Determine the (X, Y) coordinate at the center of the cell enclosing the given text.  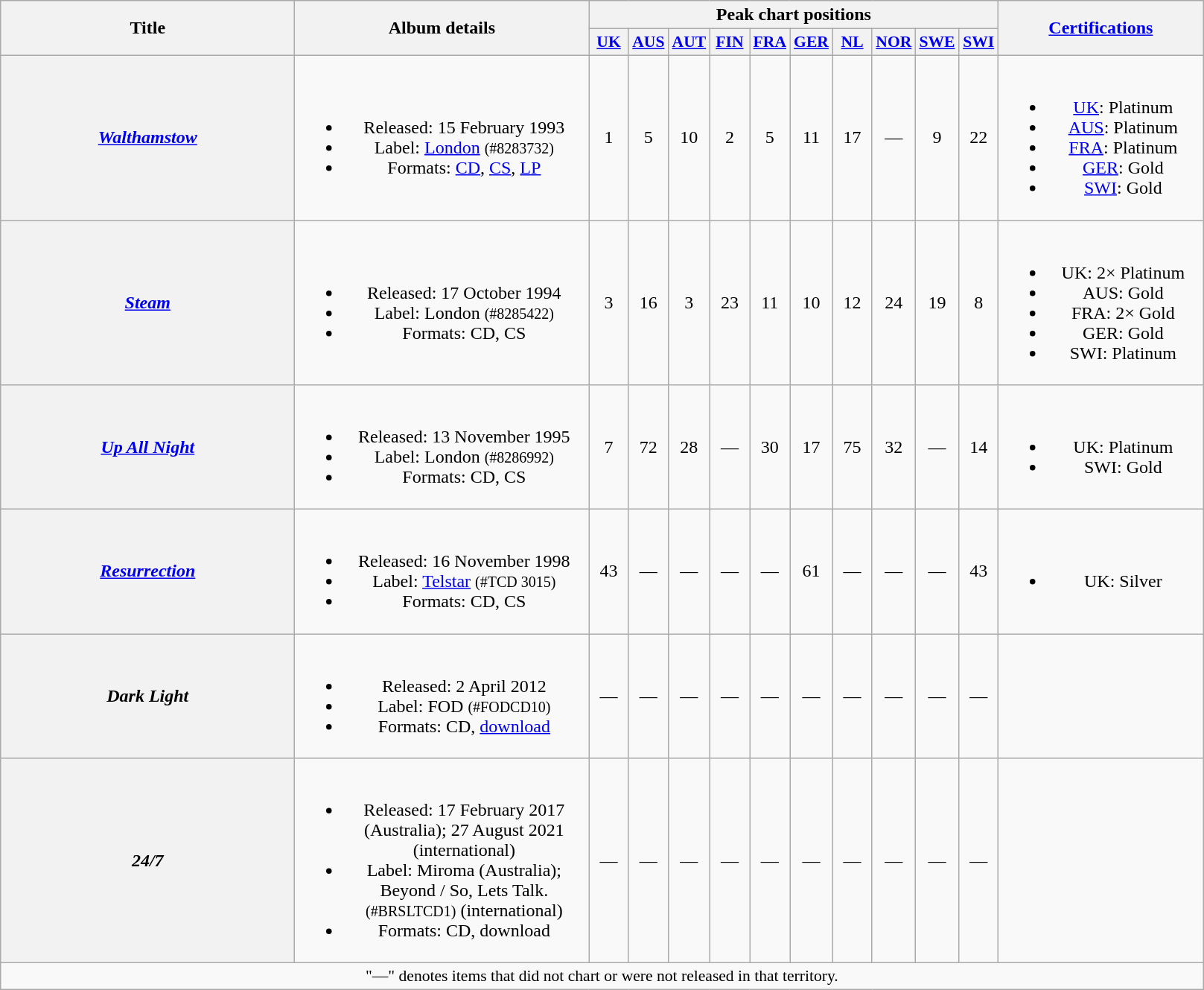
FIN (730, 42)
Peak chart positions (794, 15)
UK: 2× PlatinumAUS: GoldFRA: 2× GoldGER: GoldSWI: Platinum (1101, 302)
2 (730, 137)
AUS (648, 42)
32 (894, 447)
UK: PlatinumSWI: Gold (1101, 447)
23 (730, 302)
9 (937, 137)
UK: PlatinumAUS: PlatinumFRA: PlatinumGER: GoldSWI: Gold (1101, 137)
22 (978, 137)
28 (689, 447)
Title (147, 28)
1 (609, 137)
SWE (937, 42)
Walthamstow (147, 137)
Certifications (1101, 28)
24/7 (147, 861)
GER (812, 42)
Up All Night (147, 447)
Released: 13 November 1995Label: London (#8286992)Formats: CD, CS (442, 447)
Released: 2 April 2012Label: FOD (#FODCD10)Formats: CD, download (442, 696)
61 (812, 572)
"—" denotes items that did not chart or were not released in that territory. (602, 977)
AUT (689, 42)
Released: 15 February 1993Label: London (#8283732)Formats: CD, CS, LP (442, 137)
Resurrection (147, 572)
75 (852, 447)
NL (852, 42)
FRA (770, 42)
NOR (894, 42)
19 (937, 302)
72 (648, 447)
12 (852, 302)
Dark Light (147, 696)
UK (609, 42)
14 (978, 447)
SWI (978, 42)
Album details (442, 28)
Released: 16 November 1998Label: Telstar (#TCD 3015)Formats: CD, CS (442, 572)
Released: 17 October 1994Label: London (#8285422)Formats: CD, CS (442, 302)
30 (770, 447)
16 (648, 302)
7 (609, 447)
UK: Silver (1101, 572)
24 (894, 302)
8 (978, 302)
Steam (147, 302)
